Output the [X, Y] coordinate of the center of the cell containing the given text.  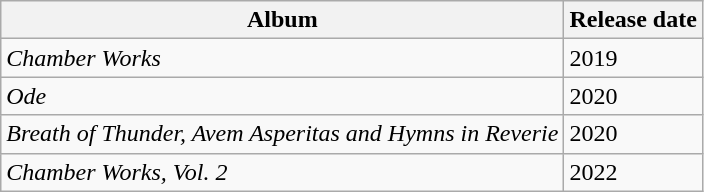
2022 [633, 172]
Ode [282, 96]
Chamber Works [282, 58]
Breath of Thunder, Avem Asperitas and Hymns in Reverie [282, 134]
Release date [633, 20]
2019 [633, 58]
Album [282, 20]
Chamber Works, Vol. 2 [282, 172]
